Find where the given text appears and provide that cell's center as [X, Y] coordinate. 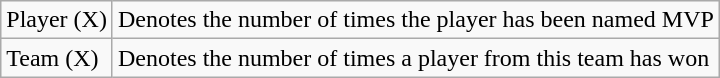
Denotes the number of times the player has been named MVP [416, 20]
Player (X) [57, 20]
Team (X) [57, 58]
Denotes the number of times a player from this team has won [416, 58]
